From the cell containing the given text, extract its center point as [x, y] coordinate. 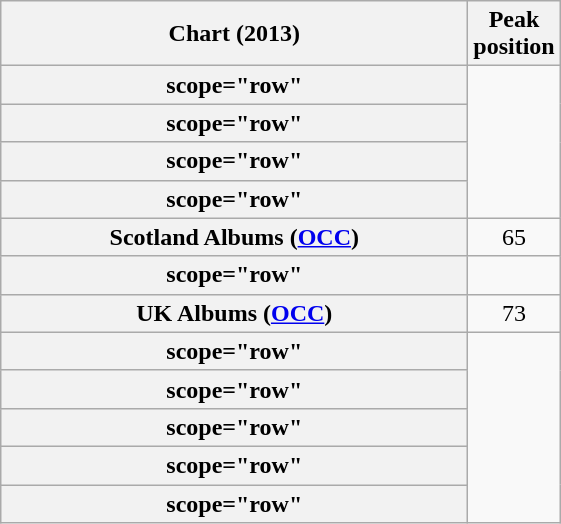
65 [514, 237]
Scotland Albums (OCC) [234, 237]
73 [514, 313]
UK Albums (OCC) [234, 313]
Peakposition [514, 34]
Chart (2013) [234, 34]
